Return the [x, y] coordinate for the center point of the cell that contains the specified text.  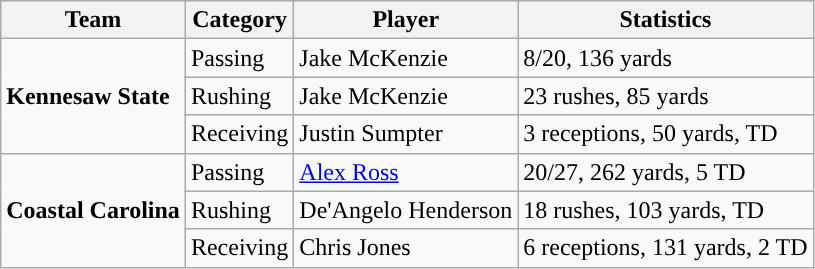
Statistics [666, 20]
Alex Ross [406, 172]
8/20, 136 yards [666, 58]
23 rushes, 85 yards [666, 96]
Coastal Carolina [94, 210]
Kennesaw State [94, 96]
Category [239, 20]
18 rushes, 103 yards, TD [666, 210]
Chris Jones [406, 248]
Justin Sumpter [406, 134]
De'Angelo Henderson [406, 210]
Team [94, 20]
Player [406, 20]
6 receptions, 131 yards, 2 TD [666, 248]
3 receptions, 50 yards, TD [666, 134]
20/27, 262 yards, 5 TD [666, 172]
